Search for the cell housing the specified text and yield its [x, y] center coordinate. 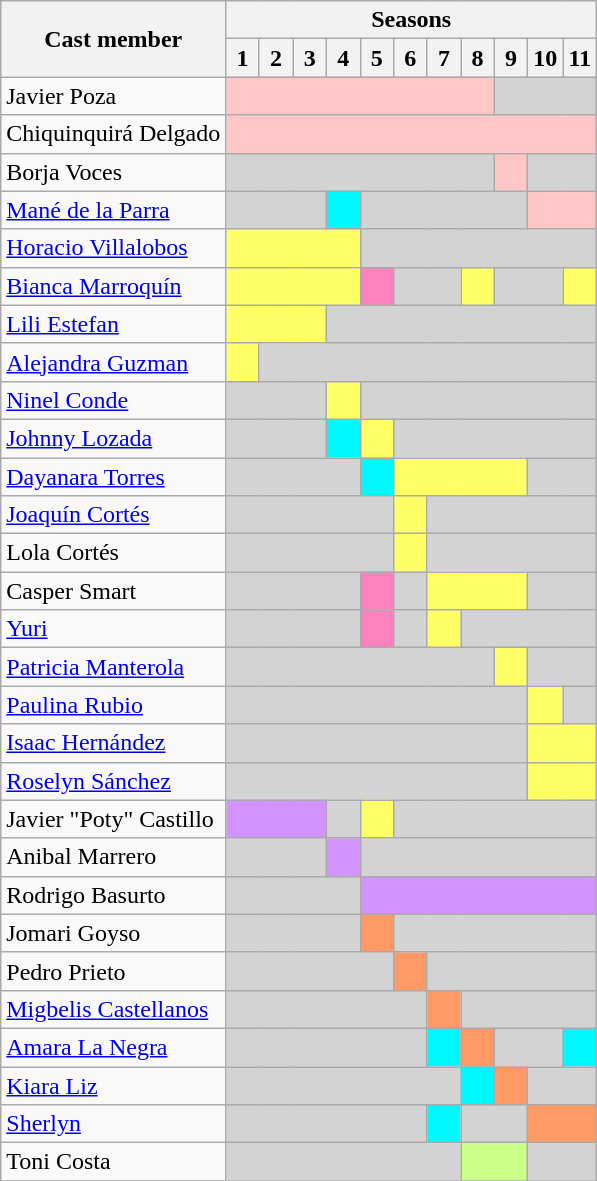
Amara La Negra [114, 1047]
6 [411, 58]
Seasons [412, 20]
Ninel Conde [114, 400]
4 [343, 58]
Dayanara Torres [114, 477]
2 [276, 58]
Mané de la Parra [114, 210]
Bianca Marroquín [114, 286]
Casper Smart [114, 591]
Jomari Goyso [114, 933]
Rodrigo Basurto [114, 895]
Johnny Lozada [114, 438]
Javier "Poty" Castillo [114, 819]
8 [478, 58]
Javier Poza [114, 96]
Borja Voces [114, 172]
5 [377, 58]
Lili Estefan [114, 324]
Toni Costa [114, 1162]
11 [580, 58]
Chiquinquirá Delgado [114, 134]
9 [511, 58]
Yuri [114, 629]
Cast member [114, 39]
Roselyn Sánchez [114, 781]
3 [310, 58]
Alejandra Guzman [114, 362]
Joaquín Cortés [114, 515]
Migbelis Castellanos [114, 1009]
Anibal Marrero [114, 857]
Pedro Prieto [114, 971]
Isaac Hernández [114, 743]
Horacio Villalobos [114, 248]
Lola Cortés [114, 553]
Patricia Manterola [114, 667]
10 [546, 58]
Sherlyn [114, 1124]
Kiara Liz [114, 1085]
7 [444, 58]
Paulina Rubio [114, 705]
1 [243, 58]
